Return (X, Y) of the center of cell containing provided text 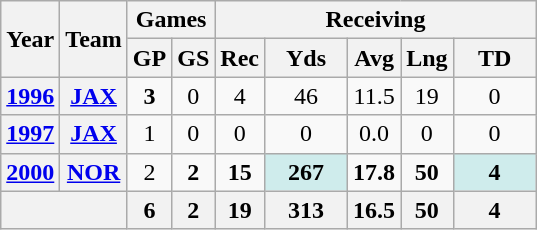
Avg (374, 58)
1 (149, 134)
1997 (30, 134)
6 (149, 210)
Lng (427, 58)
2000 (30, 172)
1996 (30, 96)
267 (306, 172)
46 (306, 96)
TD (494, 58)
16.5 (374, 210)
Team (94, 39)
Rec (240, 58)
Games (170, 20)
Year (30, 39)
GS (194, 58)
11.5 (374, 96)
GP (149, 58)
15 (240, 172)
0.0 (374, 134)
NOR (94, 172)
Yds (306, 58)
17.8 (374, 172)
Receiving (376, 20)
313 (306, 210)
3 (149, 96)
